Extract the (x, y) coordinate from the center of the cell holding the provided text.  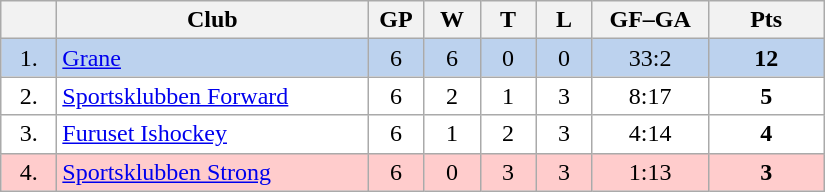
GP (396, 20)
8:17 (650, 96)
2. (29, 96)
Furuset Ishockey (212, 134)
12 (766, 58)
4:14 (650, 134)
1. (29, 58)
Pts (766, 20)
Club (212, 20)
W (452, 20)
Sportsklubben Forward (212, 96)
4. (29, 172)
3. (29, 134)
T (508, 20)
4 (766, 134)
5 (766, 96)
GF–GA (650, 20)
Grane (212, 58)
Sportsklubben Strong (212, 172)
1:13 (650, 172)
33:2 (650, 58)
L (564, 20)
